Detect which cell encompasses the target text, then output its [X, Y] center coordinate. 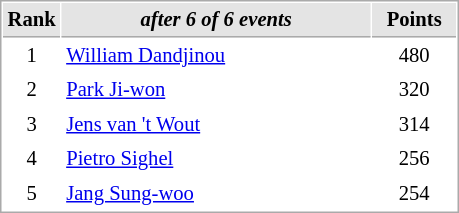
254 [414, 194]
5 [32, 194]
Points [414, 20]
William Dandjinou [216, 56]
Rank [32, 20]
3 [32, 124]
Jang Sung-woo [216, 194]
4 [32, 158]
314 [414, 124]
480 [414, 56]
Jens van 't Wout [216, 124]
Pietro Sighel [216, 158]
1 [32, 56]
2 [32, 90]
320 [414, 90]
Park Ji-won [216, 90]
after 6 of 6 events [216, 20]
256 [414, 158]
